Identify which cell holds the provided text, then report its (X, Y) central coordinate. 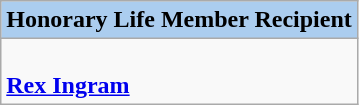
Honorary Life Member Recipient (180, 20)
Rex Ingram (180, 72)
